Output the [x, y] coordinate of the center of the cell containing the given text.  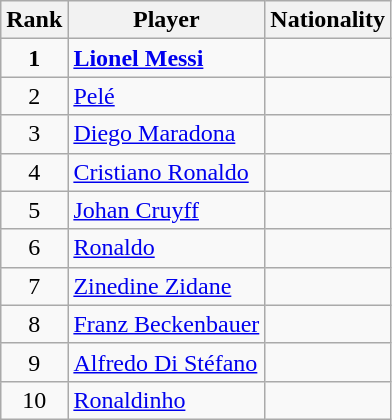
Alfredo Di Stéfano [166, 362]
Johan Cruyff [166, 210]
Player [166, 20]
Pelé [166, 96]
Ronaldo [166, 248]
10 [34, 400]
Rank [34, 20]
7 [34, 286]
Cristiano Ronaldo [166, 172]
Ronaldinho [166, 400]
Zinedine Zidane [166, 286]
2 [34, 96]
3 [34, 134]
4 [34, 172]
5 [34, 210]
9 [34, 362]
8 [34, 324]
Franz Beckenbauer [166, 324]
6 [34, 248]
1 [34, 58]
Nationality [328, 20]
Lionel Messi [166, 58]
Diego Maradona [166, 134]
